Detect which cell encompasses the target text, then output its [x, y] center coordinate. 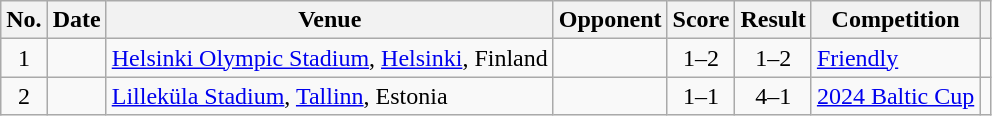
2 [24, 96]
Score [701, 20]
4–1 [773, 96]
No. [24, 20]
Lilleküla Stadium, Tallinn, Estonia [330, 96]
1–1 [701, 96]
Friendly [895, 58]
1 [24, 58]
Result [773, 20]
Helsinki Olympic Stadium, Helsinki, Finland [330, 58]
Date [76, 20]
2024 Baltic Cup [895, 96]
Opponent [610, 20]
Venue [330, 20]
Competition [895, 20]
